Capture the cell that displays the provided text and extract its (X, Y) central coordinate. 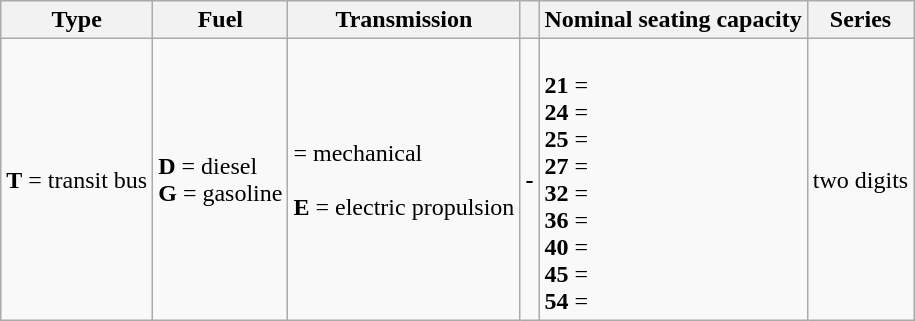
21 = 24 = 25 = 27 = 32 = 36 = 40 = 45 = 54 = (673, 180)
Nominal seating capacity (673, 20)
D = dieselG = gasoline (220, 180)
Series (860, 20)
T = transit bus (77, 180)
= mechanicalE = electric propulsion (404, 180)
two digits (860, 180)
Transmission (404, 20)
Fuel (220, 20)
Type (77, 20)
- (530, 180)
